Find where the given text appears and provide that cell's center as (X, Y) coordinate. 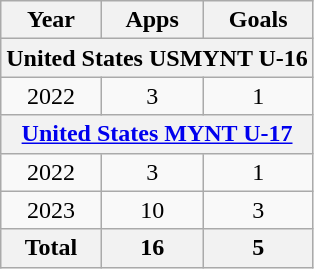
16 (152, 248)
United States USMYNT U-16 (158, 58)
2023 (51, 210)
United States MYNT U-17 (158, 134)
5 (258, 248)
Goals (258, 20)
Total (51, 248)
Year (51, 20)
Apps (152, 20)
10 (152, 210)
